Return [X, Y] of the center of cell containing provided text 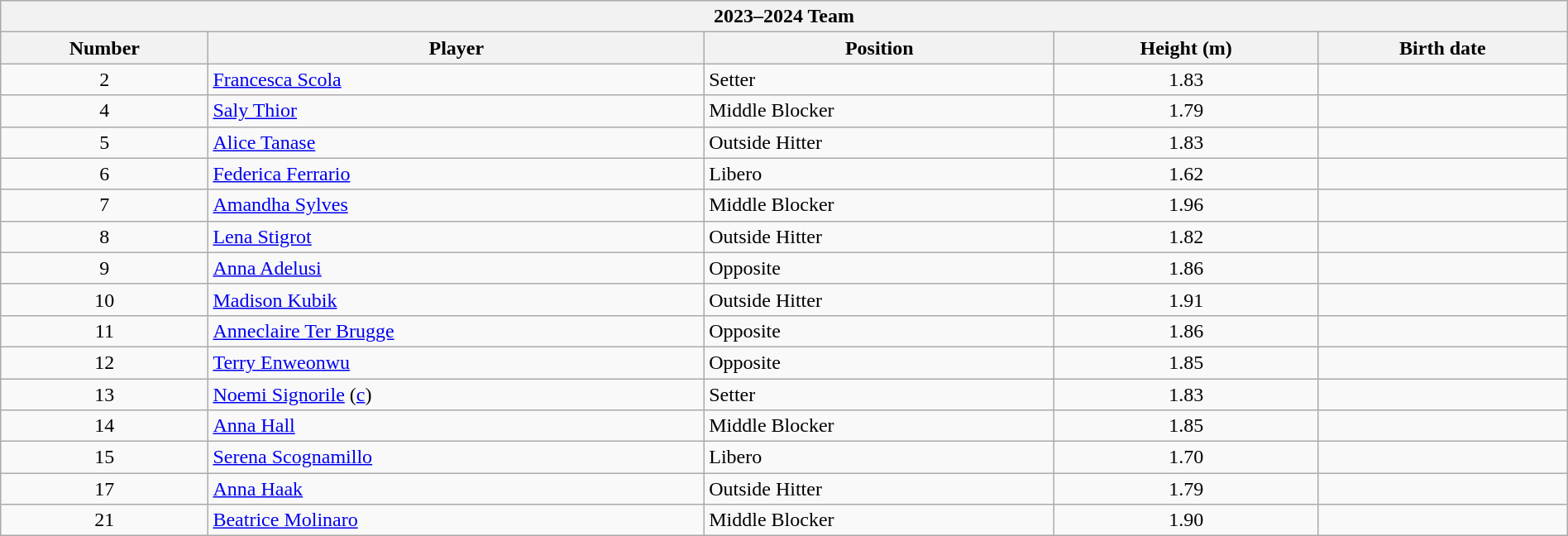
2023–2024 Team [784, 17]
Terry Enweonwu [457, 362]
15 [104, 457]
1.96 [1186, 205]
6 [104, 174]
Beatrice Molinaro [457, 520]
13 [104, 395]
Anna Hall [457, 426]
Position [880, 48]
17 [104, 489]
1.91 [1186, 299]
7 [104, 205]
Saly Thior [457, 111]
1.70 [1186, 457]
9 [104, 268]
Francesca Scola [457, 79]
4 [104, 111]
21 [104, 520]
14 [104, 426]
1.82 [1186, 237]
1.90 [1186, 520]
8 [104, 237]
11 [104, 331]
Alice Tanase [457, 142]
Number [104, 48]
Noemi Signorile (c) [457, 395]
Madison Kubik [457, 299]
Federica Ferrario [457, 174]
Amandha Sylves [457, 205]
Anneclaire Ter Brugge [457, 331]
Anna Adelusi [457, 268]
Anna Haak [457, 489]
Lena Stigrot [457, 237]
Player [457, 48]
1.62 [1186, 174]
2 [104, 79]
Serena Scognamillo [457, 457]
Height (m) [1186, 48]
10 [104, 299]
Birth date [1443, 48]
5 [104, 142]
12 [104, 362]
